Scan for the cell matching the given text and deliver its (X, Y) coordinate at center. 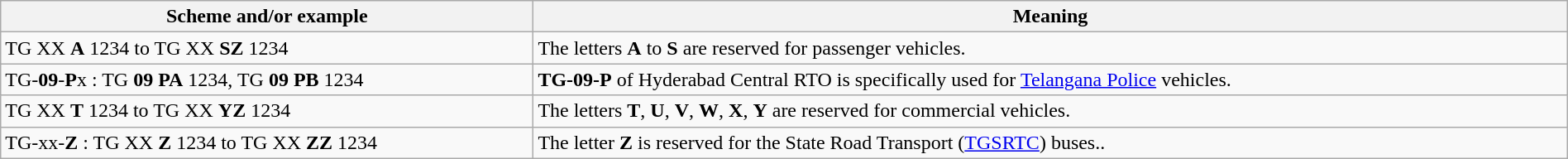
The letters A to S are reserved for passenger vehicles. (1050, 48)
The letters T, U, V, W, X, Y are reserved for commercial vehicles. (1050, 111)
TG-xx-Z : TG XX Z 1234 to TG XX ZZ 1234 (267, 142)
TG XX T 1234 to TG XX YZ 1234 (267, 111)
Meaning (1050, 17)
TG-09-P of Hyderabad Central RTO is specifically used for Telangana Police vehicles. (1050, 79)
The letter Z is reserved for the State Road Transport (TGSRTC) buses.. (1050, 142)
TG-09-Px : TG 09 PA 1234, TG 09 PB 1234 (267, 79)
Scheme and/or example (267, 17)
TG XX A 1234 to TG XX SZ 1234 (267, 48)
